Identify which cell holds the provided text, then report its (x, y) central coordinate. 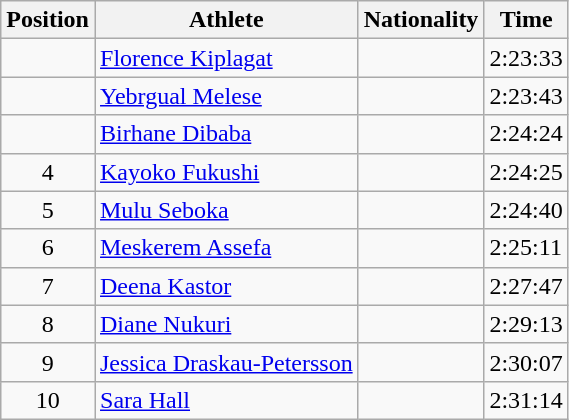
Nationality (421, 20)
Mulu Seboka (226, 210)
2:23:33 (526, 58)
2:24:24 (526, 134)
9 (48, 362)
2:24:40 (526, 210)
2:30:07 (526, 362)
Meskerem Assefa (226, 248)
10 (48, 400)
Birhane Dibaba (226, 134)
Sara Hall (226, 400)
Athlete (226, 20)
6 (48, 248)
2:24:25 (526, 172)
7 (48, 286)
2:27:47 (526, 286)
4 (48, 172)
Time (526, 20)
Florence Kiplagat (226, 58)
2:31:14 (526, 400)
2:25:11 (526, 248)
8 (48, 324)
2:23:43 (526, 96)
2:29:13 (526, 324)
Yebrgual Melese (226, 96)
Diane Nukuri (226, 324)
5 (48, 210)
Jessica Draskau-Petersson (226, 362)
Deena Kastor (226, 286)
Kayoko Fukushi (226, 172)
Position (48, 20)
